Output the (X, Y) coordinate of the center of the cell containing the given text.  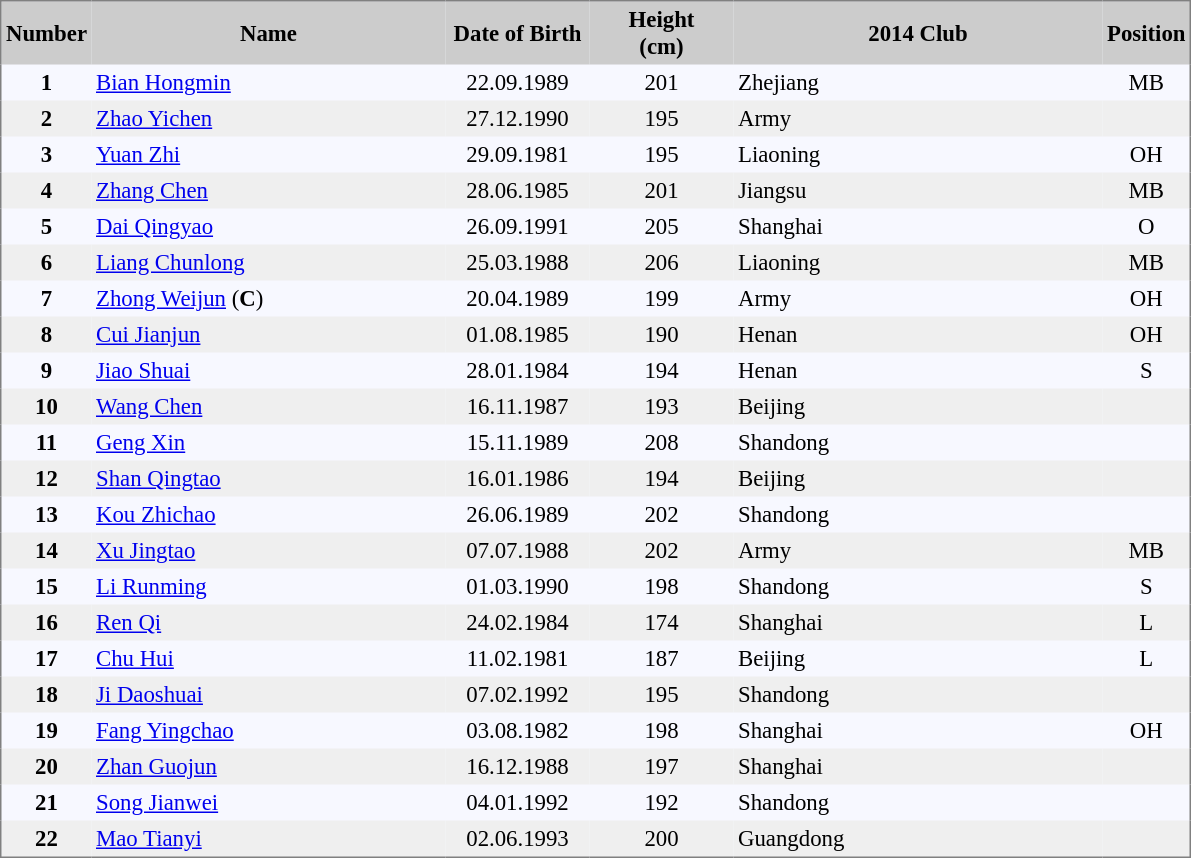
Zhong Weijun (C) (269, 298)
15 (46, 586)
Date of Birth (518, 33)
8 (46, 334)
20 (46, 766)
29.09.1981 (518, 154)
10 (46, 406)
7 (46, 298)
04.01.1992 (518, 802)
208 (662, 442)
26.06.1989 (518, 514)
Name (269, 33)
27.12.1990 (518, 118)
01.03.1990 (518, 586)
Shan Qingtao (269, 478)
9 (46, 370)
01.08.1985 (518, 334)
28.01.1984 (518, 370)
205 (662, 226)
19 (46, 730)
174 (662, 622)
26.09.1991 (518, 226)
187 (662, 658)
13 (46, 514)
16.01.1986 (518, 478)
07.07.1988 (518, 550)
12 (46, 478)
16.12.1988 (518, 766)
Ren Qi (269, 622)
Zhan Guojun (269, 766)
24.02.1984 (518, 622)
15.11.1989 (518, 442)
190 (662, 334)
25.03.1988 (518, 262)
Yuan Zhi (269, 154)
Guangdong (918, 838)
Bian Hongmin (269, 82)
3 (46, 154)
Height(cm) (662, 33)
1 (46, 82)
18 (46, 694)
2 (46, 118)
Ji Daoshuai (269, 694)
206 (662, 262)
Zhang Chen (269, 190)
192 (662, 802)
Li Runming (269, 586)
2014 Club (918, 33)
17 (46, 658)
5 (46, 226)
21 (46, 802)
16.11.1987 (518, 406)
Jiao Shuai (269, 370)
Zhejiang (918, 82)
199 (662, 298)
Geng Xin (269, 442)
Chu Hui (269, 658)
Kou Zhichao (269, 514)
Xu Jingtao (269, 550)
22 (46, 838)
193 (662, 406)
02.06.1993 (518, 838)
14 (46, 550)
Position (1146, 33)
Cui Jianjun (269, 334)
4 (46, 190)
6 (46, 262)
22.09.1989 (518, 82)
11.02.1981 (518, 658)
Jiangsu (918, 190)
Wang Chen (269, 406)
07.02.1992 (518, 694)
Dai Qingyao (269, 226)
Fang Yingchao (269, 730)
Zhao Yichen (269, 118)
197 (662, 766)
11 (46, 442)
20.04.1989 (518, 298)
Song Jianwei (269, 802)
Liang Chunlong (269, 262)
16 (46, 622)
28.06.1985 (518, 190)
O (1146, 226)
200 (662, 838)
03.08.1982 (518, 730)
Number (46, 33)
Mao Tianyi (269, 838)
